Identify which cell holds the provided text, then report its [X, Y] central coordinate. 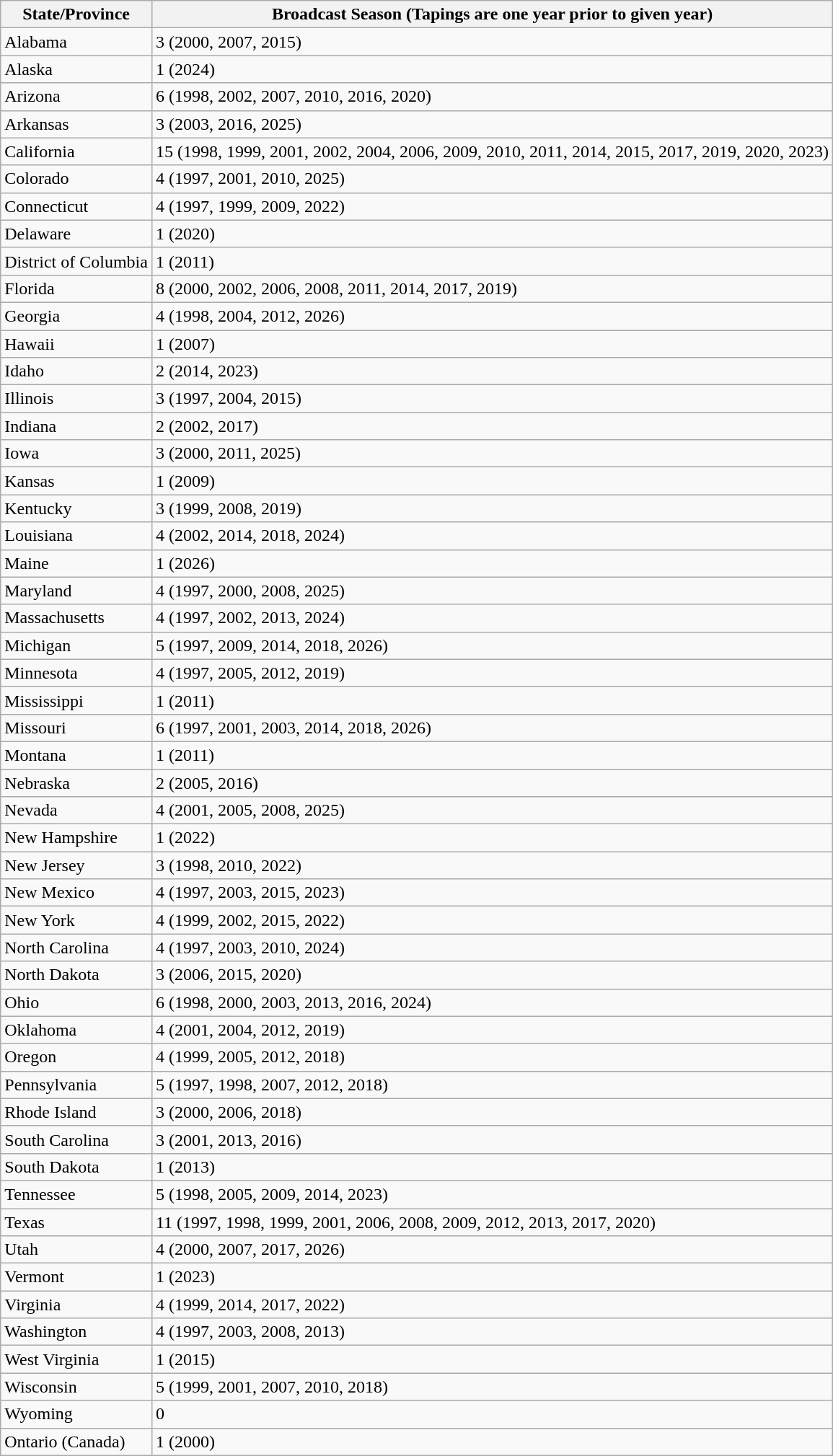
1 (2023) [492, 1277]
Alabama [76, 42]
2 (2002, 2017) [492, 426]
1 (2026) [492, 563]
Louisiana [76, 536]
Nebraska [76, 782]
Oregon [76, 1057]
Massachusetts [76, 618]
4 (1997, 1999, 2009, 2022) [492, 206]
North Carolina [76, 948]
Vermont [76, 1277]
5 (1999, 2001, 2007, 2010, 2018) [492, 1387]
New York [76, 920]
Kentucky [76, 508]
3 (2000, 2006, 2018) [492, 1112]
Kansas [76, 481]
Arizona [76, 97]
Delaware [76, 234]
District of Columbia [76, 261]
Colorado [76, 179]
4 (2001, 2005, 2008, 2025) [492, 811]
3 (1998, 2010, 2022) [492, 865]
Wisconsin [76, 1387]
4 (1997, 2002, 2013, 2024) [492, 618]
Rhode Island [76, 1112]
Ontario (Canada) [76, 1442]
4 (2001, 2004, 2012, 2019) [492, 1030]
New Mexico [76, 893]
4 (1997, 2003, 2010, 2024) [492, 948]
4 (1999, 2002, 2015, 2022) [492, 920]
Michigan [76, 645]
3 (1999, 2008, 2019) [492, 508]
1 (2015) [492, 1359]
Florida [76, 288]
West Virginia [76, 1359]
Idaho [76, 371]
Texas [76, 1222]
Iowa [76, 454]
Broadcast Season (Tapings are one year prior to given year) [492, 14]
1 (2009) [492, 481]
4 (1997, 2001, 2010, 2025) [492, 179]
Georgia [76, 316]
1 (2013) [492, 1167]
4 (1997, 2003, 2015, 2023) [492, 893]
5 (1997, 2009, 2014, 2018, 2026) [492, 645]
3 (1997, 2004, 2015) [492, 399]
South Dakota [76, 1167]
4 (1999, 2014, 2017, 2022) [492, 1305]
0 [492, 1414]
Illinois [76, 399]
1 (2022) [492, 838]
3 (2000, 2011, 2025) [492, 454]
6 (1998, 2000, 2003, 2013, 2016, 2024) [492, 1002]
1 (2000) [492, 1442]
5 (1997, 1998, 2007, 2012, 2018) [492, 1085]
Mississippi [76, 700]
4 (1998, 2004, 2012, 2026) [492, 316]
California [76, 151]
6 (1997, 2001, 2003, 2014, 2018, 2026) [492, 728]
1 (2007) [492, 344]
Maine [76, 563]
Maryland [76, 591]
8 (2000, 2002, 2006, 2008, 2011, 2014, 2017, 2019) [492, 288]
4 (1997, 2005, 2012, 2019) [492, 673]
5 (1998, 2005, 2009, 2014, 2023) [492, 1194]
New Jersey [76, 865]
Tennessee [76, 1194]
Oklahoma [76, 1030]
4 (1997, 2003, 2008, 2013) [492, 1332]
Minnesota [76, 673]
Utah [76, 1250]
2 (2014, 2023) [492, 371]
4 (2000, 2007, 2017, 2026) [492, 1250]
6 (1998, 2002, 2007, 2010, 2016, 2020) [492, 97]
2 (2005, 2016) [492, 782]
Indiana [76, 426]
Pennsylvania [76, 1085]
Wyoming [76, 1414]
State/Province [76, 14]
1 (2020) [492, 234]
Montana [76, 755]
New Hampshire [76, 838]
Arkansas [76, 124]
3 (2000, 2007, 2015) [492, 42]
Alaska [76, 69]
Nevada [76, 811]
South Carolina [76, 1139]
Washington [76, 1332]
15 (1998, 1999, 2001, 2002, 2004, 2006, 2009, 2010, 2011, 2014, 2015, 2017, 2019, 2020, 2023) [492, 151]
North Dakota [76, 975]
Missouri [76, 728]
4 (1999, 2005, 2012, 2018) [492, 1057]
4 (2002, 2014, 2018, 2024) [492, 536]
3 (2006, 2015, 2020) [492, 975]
Ohio [76, 1002]
Virginia [76, 1305]
3 (2001, 2013, 2016) [492, 1139]
4 (1997, 2000, 2008, 2025) [492, 591]
11 (1997, 1998, 1999, 2001, 2006, 2008, 2009, 2012, 2013, 2017, 2020) [492, 1222]
Hawaii [76, 344]
1 (2024) [492, 69]
3 (2003, 2016, 2025) [492, 124]
Connecticut [76, 206]
